Find where the given text appears and provide that cell's center as [X, Y] coordinate. 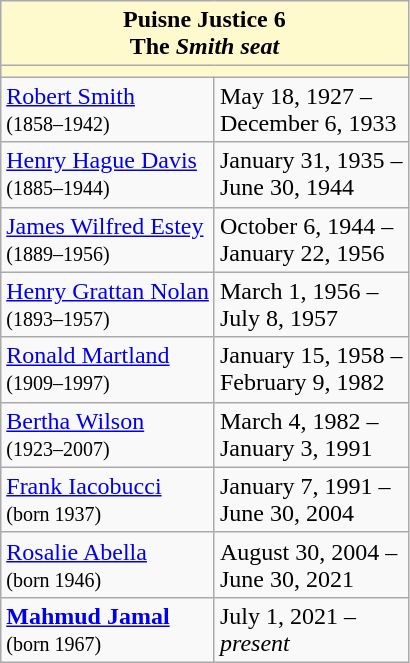
May 18, 1927 – December 6, 1933 [311, 110]
Henry Hague Davis(1885–1944) [108, 174]
August 30, 2004 – June 30, 2021 [311, 564]
Puisne Justice 6The Smith seat [204, 34]
Robert Smith(1858–1942) [108, 110]
March 1, 1956 – July 8, 1957 [311, 304]
January 7, 1991 – June 30, 2004 [311, 500]
July 1, 2021 – present [311, 630]
Frank Iacobucci(born 1937) [108, 500]
Ronald Martland(1909–1997) [108, 370]
Bertha Wilson(1923–2007) [108, 434]
March 4, 1982 – January 3, 1991 [311, 434]
January 31, 1935 – June 30, 1944 [311, 174]
Henry Grattan Nolan(1893–1957) [108, 304]
Rosalie Abella(born 1946) [108, 564]
James Wilfred Estey(1889–1956) [108, 240]
January 15, 1958 – February 9, 1982 [311, 370]
Mahmud Jamal(born 1967) [108, 630]
October 6, 1944 – January 22, 1956 [311, 240]
